Extract the [X, Y] coordinate from the center of the cell holding the provided text.  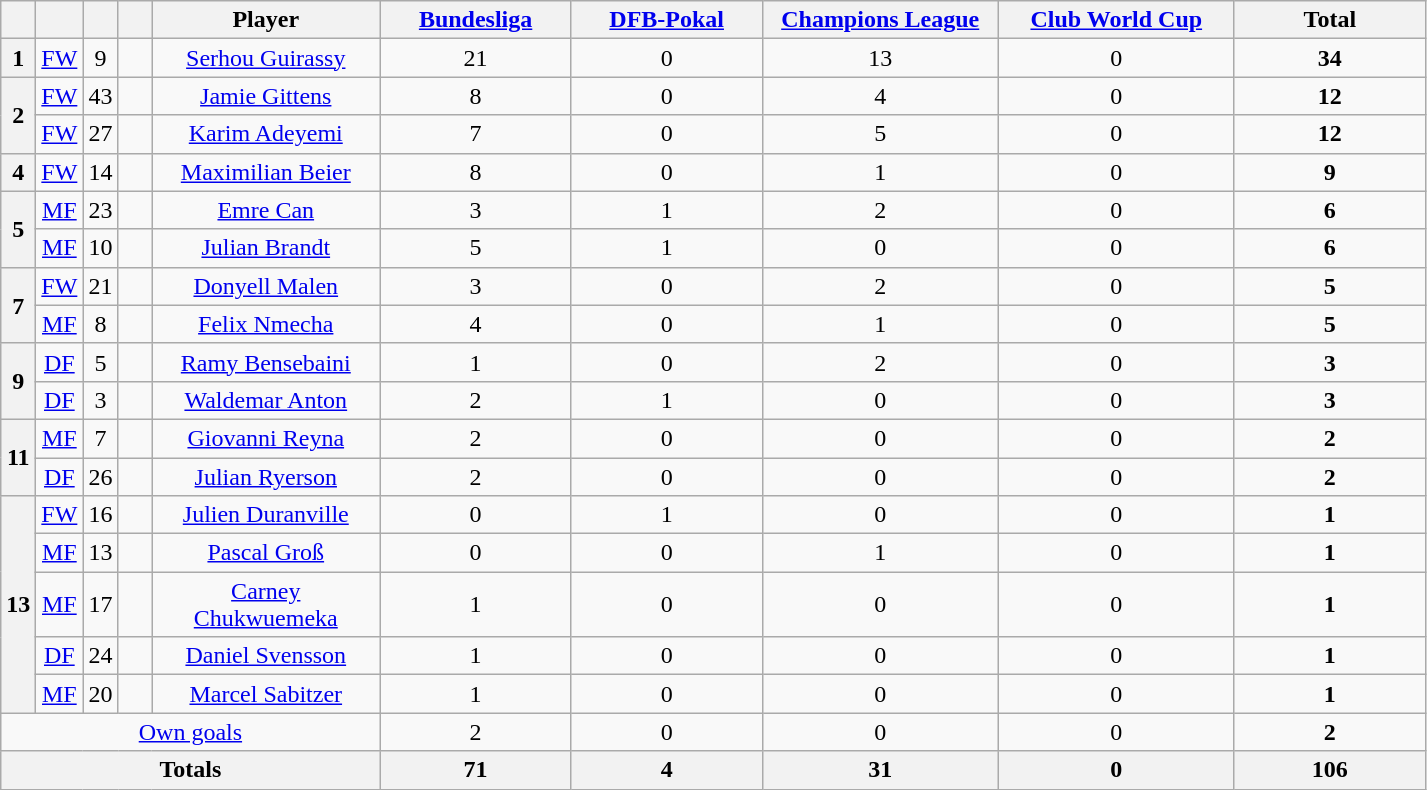
Totals [190, 770]
Giovanni Reyna [266, 438]
DFB-Pokal [666, 20]
11 [18, 457]
Jamie Gittens [266, 96]
Julian Brandt [266, 248]
Total [1330, 20]
71 [476, 770]
Daniel Svensson [266, 656]
23 [100, 210]
14 [100, 172]
31 [880, 770]
Julien Duranville [266, 515]
Julian Ryerson [266, 477]
Own goals [190, 732]
Ramy Bensebaini [266, 362]
Bundesliga [476, 20]
Emre Can [266, 210]
Donyell Malen [266, 286]
10 [100, 248]
Marcel Sabitzer [266, 694]
34 [1330, 58]
Champions League [880, 20]
Club World Cup [1116, 20]
Karim Adeyemi [266, 134]
Carney Chukwuemeka [266, 604]
24 [100, 656]
Maximilian Beier [266, 172]
Pascal Groß [266, 553]
Serhou Guirassy [266, 58]
Waldemar Anton [266, 400]
106 [1330, 770]
Player [266, 20]
26 [100, 477]
Felix Nmecha [266, 324]
43 [100, 96]
17 [100, 604]
20 [100, 694]
27 [100, 134]
16 [100, 515]
